Detect which cell encompasses the target text, then output its [X, Y] center coordinate. 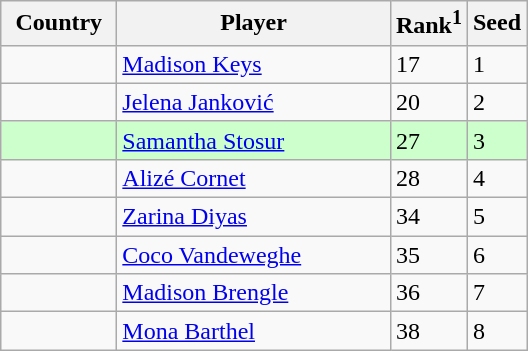
20 [428, 102]
38 [428, 331]
Mona Barthel [254, 331]
Player [254, 24]
17 [428, 64]
34 [428, 217]
2 [496, 102]
8 [496, 331]
Jelena Janković [254, 102]
3 [496, 140]
1 [496, 64]
Seed [496, 24]
6 [496, 255]
28 [428, 178]
7 [496, 293]
Madison Brengle [254, 293]
Coco Vandeweghe [254, 255]
Country [59, 24]
4 [496, 178]
35 [428, 255]
Alizé Cornet [254, 178]
27 [428, 140]
36 [428, 293]
Zarina Diyas [254, 217]
5 [496, 217]
Madison Keys [254, 64]
Rank1 [428, 24]
Samantha Stosur [254, 140]
